Find where the given text appears and provide that cell's center as (x, y) coordinate. 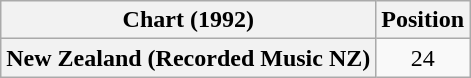
Chart (1992) (188, 20)
New Zealand (Recorded Music NZ) (188, 58)
24 (423, 58)
Position (423, 20)
